Locate the cell with the specified text and output its [X, Y] center coordinate. 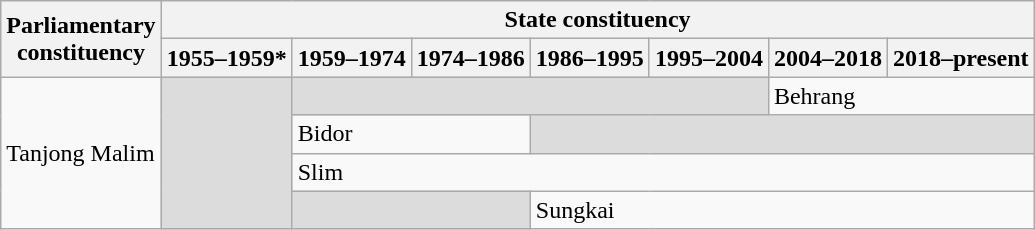
Bidor [411, 134]
1995–2004 [708, 58]
2018–present [960, 58]
Parliamentaryconstituency [81, 39]
1986–1995 [590, 58]
1974–1986 [470, 58]
Sungkai [782, 210]
2004–2018 [828, 58]
1959–1974 [352, 58]
Tanjong Malim [81, 153]
State constituency [598, 20]
Behrang [901, 96]
Slim [663, 172]
1955–1959* [226, 58]
